Detect which cell encompasses the target text, then output its [x, y] center coordinate. 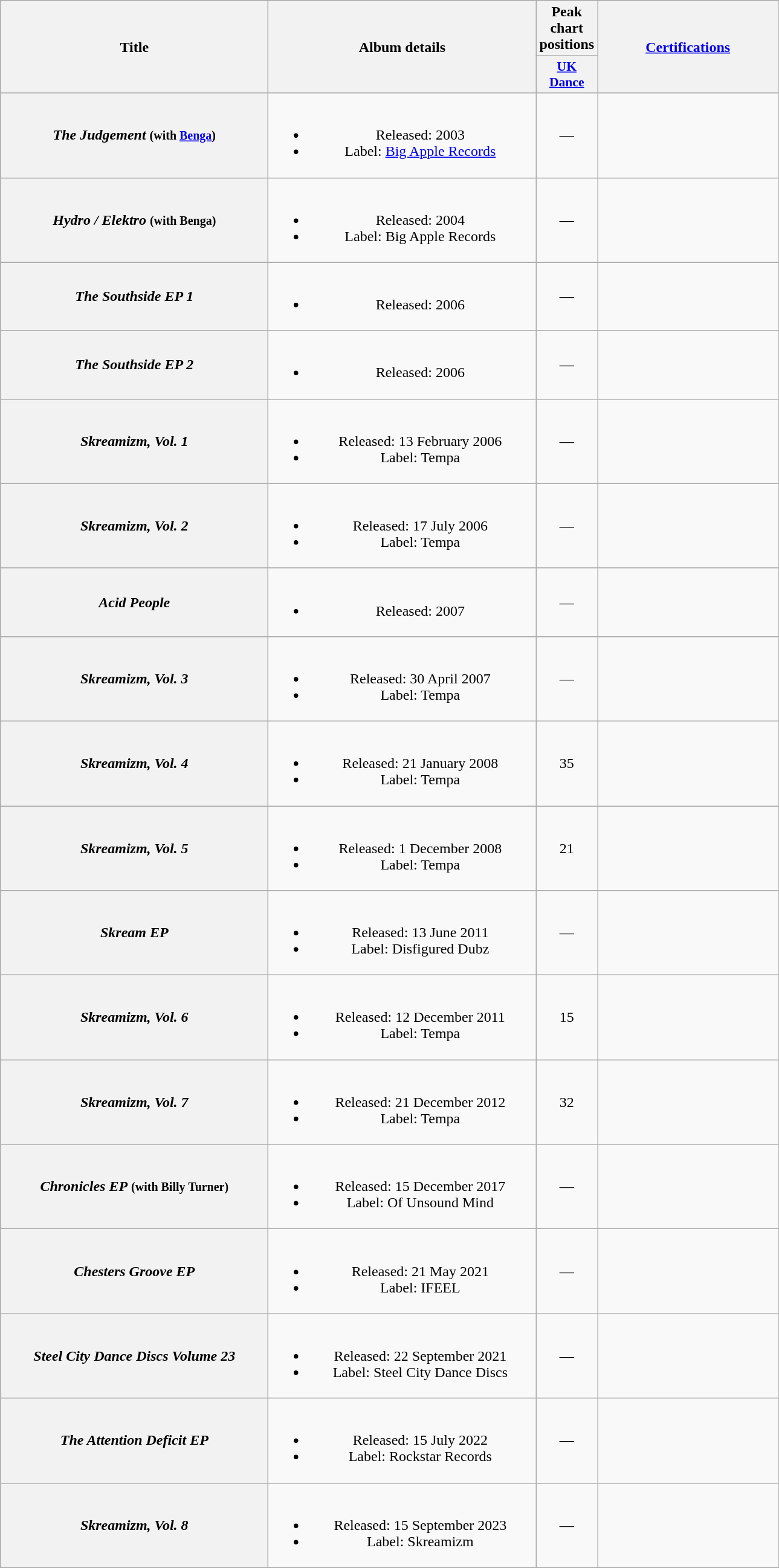
Skreamizm, Vol. 5 [134, 848]
Skreamizm, Vol. 6 [134, 1018]
The Attention Deficit EP [134, 1441]
Skreamizm, Vol. 7 [134, 1102]
Skreamizm, Vol. 1 [134, 441]
Acid People [134, 602]
Released: 21 May 2021Label: IFEEL [402, 1271]
Skream EP [134, 933]
Steel City Dance Discs Volume 23 [134, 1356]
UKDance [567, 75]
Released: 13 June 2011Label: Disfigured Dubz [402, 933]
Released: 21 December 2012Label: Tempa [402, 1102]
Skreamizm, Vol. 8 [134, 1525]
Released: 13 February 2006Label: Tempa [402, 441]
Released: 30 April 2007Label: Tempa [402, 679]
Skreamizm, Vol. 2 [134, 526]
Released: 21 January 2008Label: Tempa [402, 763]
Released: 2004Label: Big Apple Records [402, 220]
Released: 12 December 2011Label: Tempa [402, 1018]
Released: 2003Label: Big Apple Records [402, 135]
Chronicles EP (with Billy Turner) [134, 1187]
Released: 22 September 2021Label: Steel City Dance Discs [402, 1356]
The Judgement (with Benga) [134, 135]
21 [567, 848]
Album details [402, 47]
Skreamizm, Vol. 3 [134, 679]
15 [567, 1018]
Released: 15 July 2022Label: Rockstar Records [402, 1441]
The Southside EP 1 [134, 296]
Peak chart positions [567, 28]
Skreamizm, Vol. 4 [134, 763]
Released: 2007 [402, 602]
35 [567, 763]
Certifications [688, 47]
The Southside EP 2 [134, 365]
Released: 1 December 2008Label: Tempa [402, 848]
Released: 15 September 2023Label: Skreamizm [402, 1525]
Chesters Groove EP [134, 1271]
Title [134, 47]
32 [567, 1102]
Released: 17 July 2006Label: Tempa [402, 526]
Hydro / Elektro (with Benga) [134, 220]
Released: 15 December 2017Label: Of Unsound Mind [402, 1187]
